Detect which cell encompasses the target text, then output its [x, y] center coordinate. 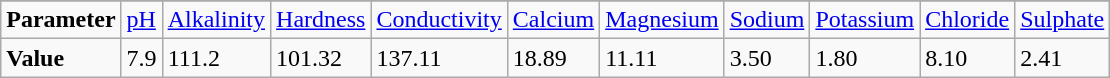
1.80 [865, 58]
Calcium [553, 20]
101.32 [321, 58]
Magnesium [662, 20]
Alkalinity [216, 20]
2.41 [1062, 58]
18.89 [553, 58]
Sulphate [1062, 20]
Conductivity [439, 20]
3.50 [767, 58]
Hardness [321, 20]
137.11 [439, 58]
Chloride [968, 20]
Parameter [61, 20]
7.9 [142, 58]
11.11 [662, 58]
8.10 [968, 58]
pH [142, 20]
Value [61, 58]
Sodium [767, 20]
Potassium [865, 20]
111.2 [216, 58]
